Search for the cell housing the specified text and yield its (x, y) center coordinate. 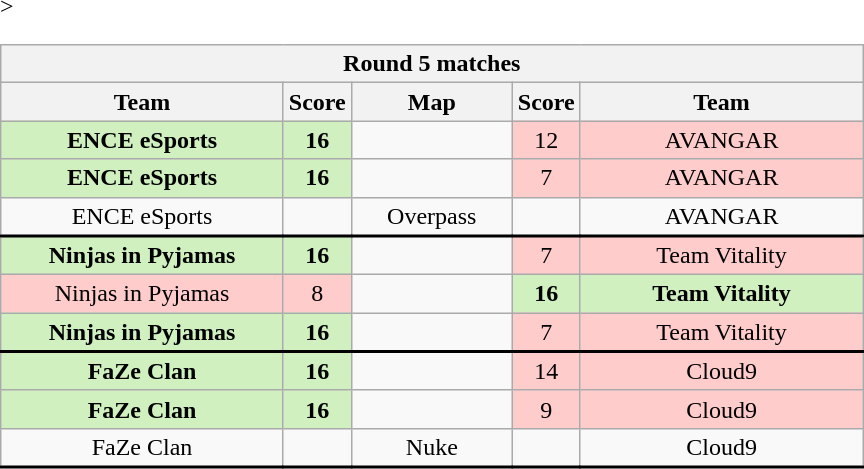
Round 5 matches (432, 64)
12 (546, 140)
9 (546, 409)
Nuke (432, 448)
Overpass (432, 216)
8 (317, 294)
Map (432, 102)
14 (546, 372)
